Find where the given text appears and provide that cell's center as (x, y) coordinate. 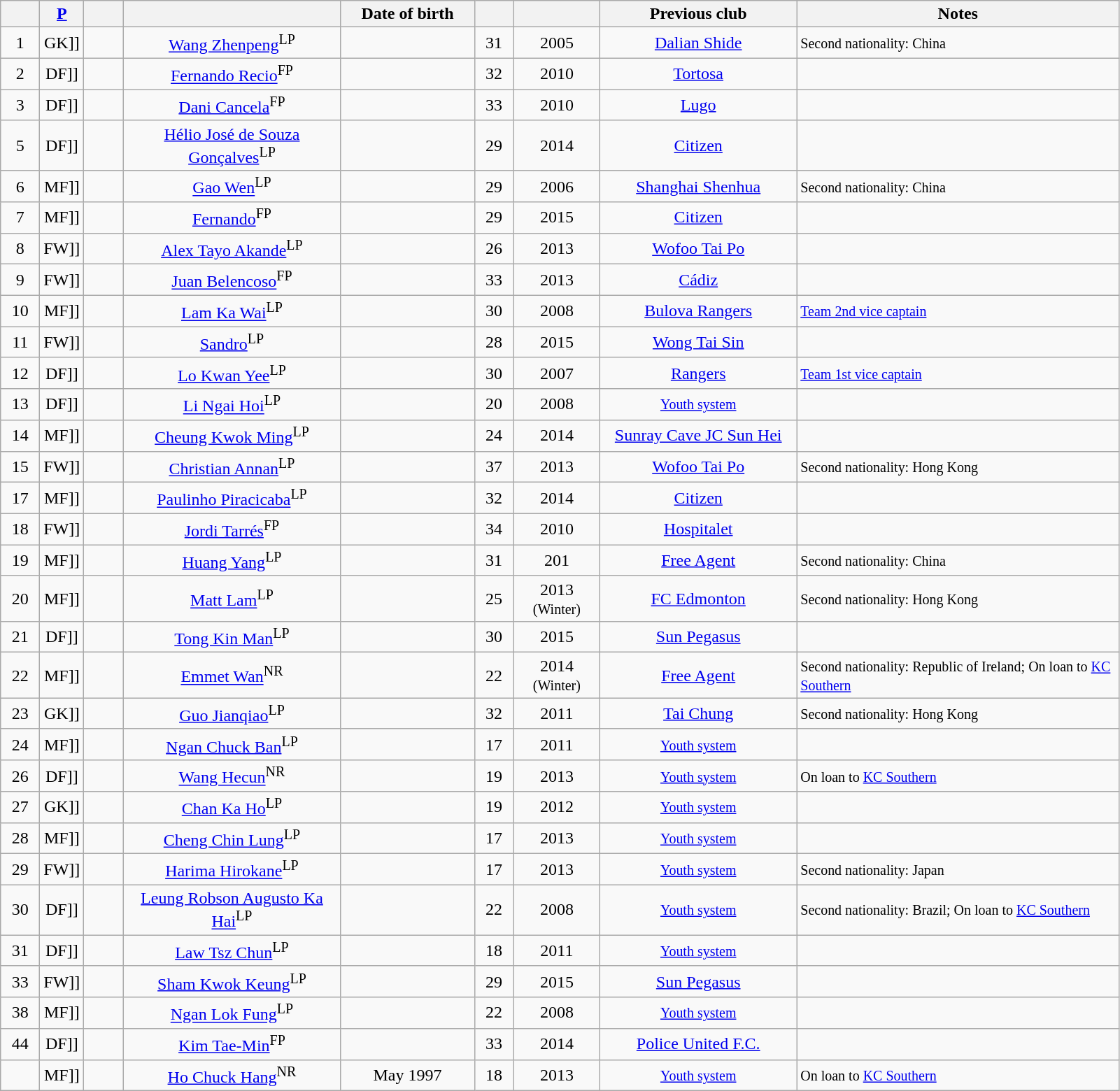
Dalian Shide (698, 43)
May 1997 (407, 1076)
Bulova Rangers (698, 311)
Dani CancelaFP (232, 105)
15 (20, 467)
34 (494, 529)
Wang ZhenpengLP (232, 43)
8 (20, 249)
Lam Ka WaiLP (232, 311)
Li Ngai HoiLP (232, 404)
2012 (557, 807)
Kim Tae-MinFP (232, 1043)
Jordi TarrésFP (232, 529)
Tong Kin ManLP (232, 636)
Second nationality: Japan (958, 870)
Notes (958, 14)
Cheung Kwok MingLP (232, 435)
9 (20, 280)
Date of birth (407, 14)
6 (20, 186)
Tai Chung (698, 713)
201 (557, 561)
Christian AnnanLP (232, 467)
1 (20, 43)
Ngan Chuck BanLP (232, 744)
Alex Tayo AkandeLP (232, 249)
11 (20, 343)
2006 (557, 186)
Gao WenLP (232, 186)
14 (20, 435)
Second nationality: Brazil; On loan to KC Southern (958, 910)
37 (494, 467)
Tortosa (698, 74)
SandroLP (232, 343)
3 (20, 105)
Juan BelencosoFP (232, 280)
23 (20, 713)
Previous club (698, 14)
Wang HecunNR (232, 776)
Cheng Chin LungLP (232, 838)
7 (20, 218)
Rangers (698, 373)
P (62, 14)
Ho Chuck HangNR (232, 1076)
38 (20, 1013)
Harima HirokaneLP (232, 870)
Shanghai Shenhua (698, 186)
Second nationality: Republic of Ireland; On loan to KC Southern (958, 676)
Team 1st vice captain (958, 373)
Matt LamLP (232, 599)
Guo JianqiaoLP (232, 713)
13 (20, 404)
2005 (557, 43)
Cádiz (698, 280)
2014 (Winter) (557, 676)
10 (20, 311)
Sham Kwok KeungLP (232, 982)
Lo Kwan YeeLP (232, 373)
25 (494, 599)
2013 (Winter) (557, 599)
5 (20, 145)
Lugo (698, 105)
Fernando RecioFP (232, 74)
Sunray Cave JC Sun Hei (698, 435)
Police United F.C. (698, 1043)
FC Edmonton (698, 599)
Ngan Lok FungLP (232, 1013)
Hospitalet (698, 529)
12 (20, 373)
Team 2nd vice captain (958, 311)
44 (20, 1043)
21 (20, 636)
2007 (557, 373)
2 (20, 74)
Hélio José de Souza GonçalvesLP (232, 145)
Law Tsz ChunLP (232, 951)
Huang YangLP (232, 561)
FernandoFP (232, 218)
Chan Ka HoLP (232, 807)
Emmet WanNR (232, 676)
Leung Robson Augusto Ka HaiLP (232, 910)
Paulinho PiracicabaLP (232, 498)
Wong Tai Sin (698, 343)
27 (20, 807)
